Determine the (x, y) coordinate at the center of the cell enclosing the given text.  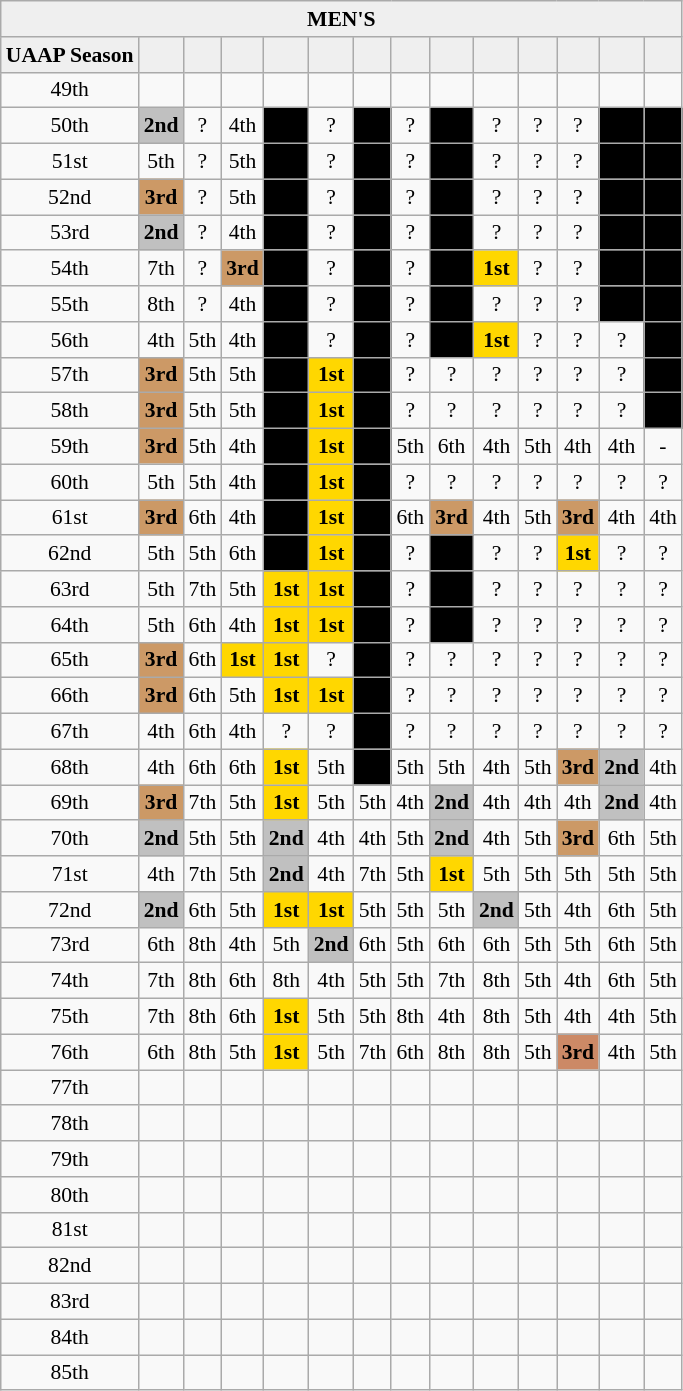
64th (70, 625)
53rd (70, 233)
74th (70, 981)
62nd (70, 554)
68th (70, 767)
82nd (70, 1266)
71st (70, 874)
83rd (70, 1302)
55th (70, 304)
52nd (70, 197)
59th (70, 447)
UAAP Season (70, 55)
77th (70, 1088)
69th (70, 803)
79th (70, 1159)
66th (70, 696)
49th (70, 90)
72nd (70, 910)
63rd (70, 589)
78th (70, 1124)
73rd (70, 945)
84th (70, 1337)
61st (70, 518)
70th (70, 839)
67th (70, 732)
56th (70, 340)
57th (70, 375)
65th (70, 660)
85th (70, 1373)
51st (70, 162)
58th (70, 411)
80th (70, 1195)
50th (70, 126)
75th (70, 1017)
MEN'S (342, 19)
76th (70, 1052)
54th (70, 269)
60th (70, 482)
81st (70, 1230)
- (663, 447)
